Find where the given text appears and provide that cell's center as [x, y] coordinate. 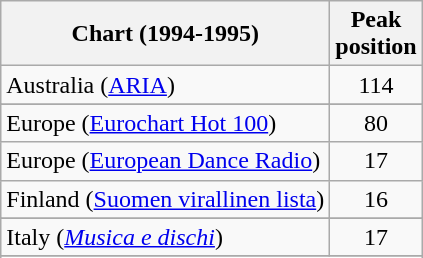
Chart (1994-1995) [166, 34]
80 [376, 123]
Australia (ARIA) [166, 85]
114 [376, 85]
Italy (Musica e dischi) [166, 237]
Europe (European Dance Radio) [166, 161]
Finland (Suomen virallinen lista) [166, 199]
16 [376, 199]
Europe (Eurochart Hot 100) [166, 123]
Peakposition [376, 34]
